Capture the cell that displays the provided text and extract its (x, y) central coordinate. 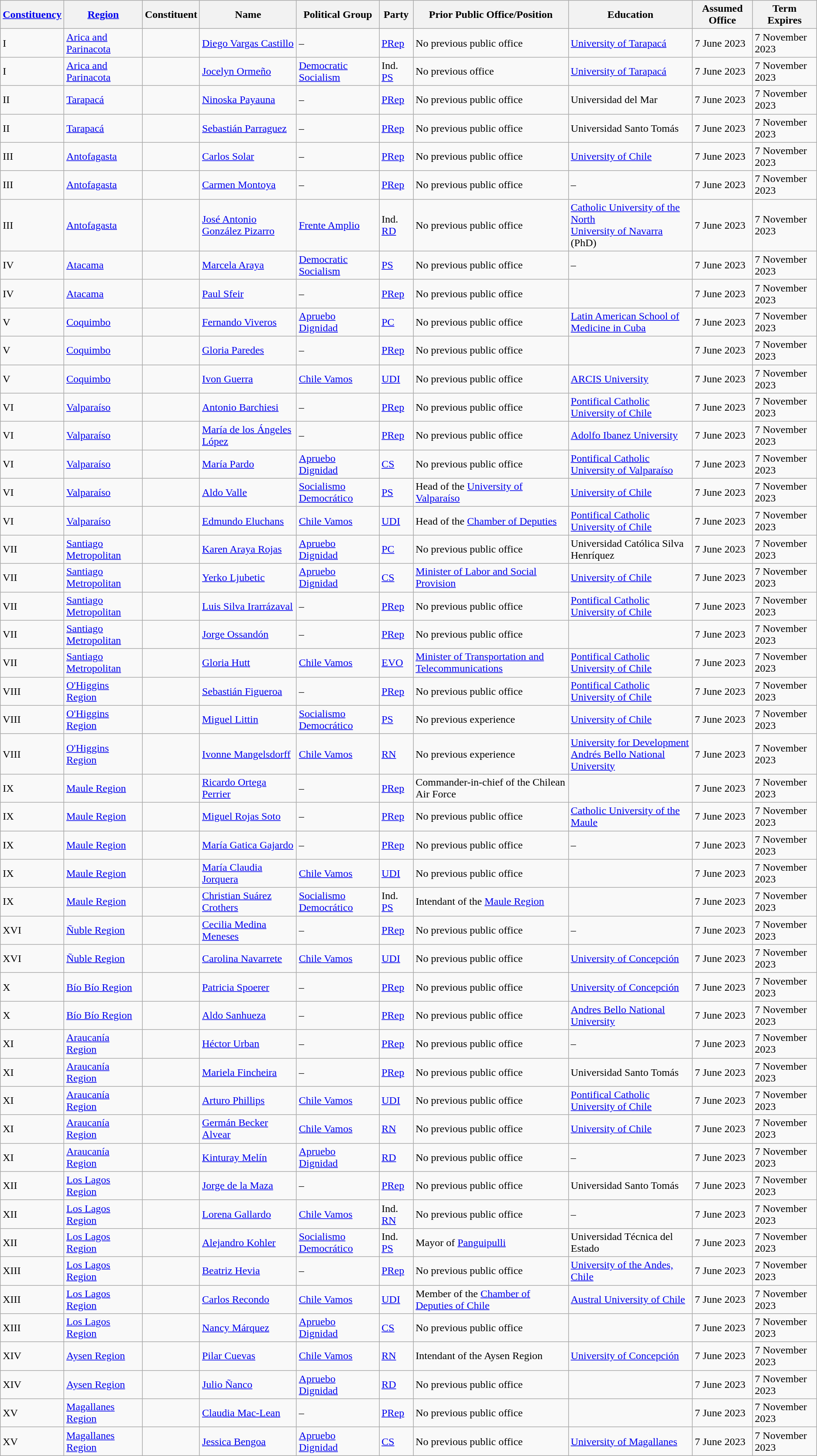
Héctor Urban (248, 1044)
María Gatica Gajardo (248, 845)
Beatriz Hevia (248, 1271)
Ind. RD (396, 225)
Carmen Montoya (248, 185)
Lorena Gallardo (248, 1214)
Fernando Viveros (248, 322)
Party (396, 15)
Ricardo Ortega Perrier (248, 788)
Jorge Ossandón (248, 635)
Kinturay Melín (248, 1157)
Yerko Ljubetic (248, 578)
Miguel Rojas Soto (248, 816)
No previous office (491, 72)
Aldo Valle (248, 492)
Edmundo Eluchans (248, 521)
Frente Amplio (338, 225)
Ninoska Payauna (248, 100)
María Pardo (248, 464)
Paul Sfeir (248, 293)
Education (630, 15)
ARCIS University (630, 379)
Catholic University of the Maule (630, 816)
Gloria Hutt (248, 663)
Universidad del Mar (630, 100)
EVO (396, 663)
Head of the University of Valparaíso (491, 492)
Gloria Paredes (248, 350)
Name (248, 15)
Constituent (171, 15)
Catholic University of the NorthUniversity of Navarra (PhD) (630, 225)
María de los Ángeles López (248, 436)
Christian Suárez Crothers (248, 902)
Intendant of the Aysen Region (491, 1356)
Arturo Phillips (248, 1101)
Member of the Chamber of Deputies of Chile (491, 1299)
University of the Andes, Chile (630, 1271)
Prior Public Office/Position (491, 15)
Head of the Chamber of Deputies (491, 521)
Intendant of the Maule Region (491, 902)
Pontifical Catholic University of Valparaíso (630, 464)
Luis Silva Irarrázaval (248, 606)
Minister of Transportation and Telecommunications (491, 663)
Region (103, 15)
Minister of Labor and Social Provision (491, 578)
María Claudia Jorquera (248, 874)
Adolfo Ibanez University (630, 436)
Nancy Márquez (248, 1328)
Patricia Spoerer (248, 987)
Term Expires (785, 15)
Austral University of Chile (630, 1299)
Carlos Solar (248, 156)
Commander-in-chief of the Chilean Air Force (491, 788)
Karen Araya Rojas (248, 549)
Antonio Barchiesi (248, 408)
Jessica Bengoa (248, 1441)
Mariela Fincheira (248, 1072)
Diego Vargas Castillo (248, 43)
University for DevelopmentAndrés Bello National University (630, 754)
Constituency (32, 15)
Mayor of Panguipulli (491, 1242)
Marcela Araya (248, 265)
Germán Becker Alvear (248, 1129)
Sebastián Parraguez (248, 128)
Ind. RN (396, 1214)
Julio Ñanco (248, 1384)
Jocelyn Ormeño (248, 72)
Alejandro Kohler (248, 1242)
Cecilia Medina Meneses (248, 931)
Latin American School of Medicine in Cuba (630, 322)
Pilar Cuevas (248, 1356)
Andres Bello National University (630, 1015)
Aldo Sanhueza (248, 1015)
University of Magallanes (630, 1441)
Carolina Navarrete (248, 958)
Ivonne Mangelsdorff (248, 754)
Political Group (338, 15)
José Antonio González Pizarro (248, 225)
Universidad Técnica del Estado (630, 1242)
Sebastián Figueroa (248, 691)
Ivon Guerra (248, 379)
Universidad Católica Silva Henríquez (630, 549)
Carlos Recondo (248, 1299)
Assumed Office (722, 15)
Claudia Mac-Lean (248, 1413)
Jorge de la Maza (248, 1185)
Miguel Littin (248, 719)
